Scan for the cell matching the given text and deliver its (x, y) coordinate at center. 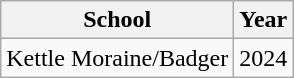
School (118, 20)
2024 (264, 58)
Kettle Moraine/Badger (118, 58)
Year (264, 20)
